Detect which cell encompasses the target text, then output its [X, Y] center coordinate. 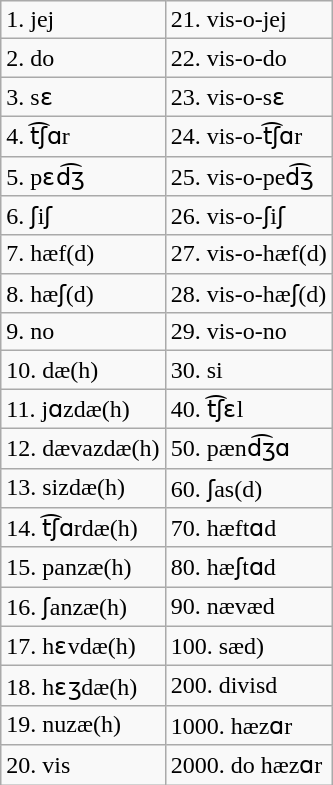
29. vis-o-no [248, 332]
18. hɛʒdæ(h) [83, 686]
8. hæʃ(d) [83, 293]
60. ʃas(d) [248, 488]
12. dævazdæ(h) [83, 448]
1. jej [83, 20]
5. pɛd͡ʒ [83, 176]
19. nuzæ(h) [83, 725]
10. dæ(h) [83, 370]
22. vis-o-do [248, 58]
9. no [83, 332]
13. sizdæ(h) [83, 488]
24. vis-o-t͡ʃɑr [248, 136]
20. vis [83, 765]
2000. do hæzɑr [248, 765]
23. vis-o-sɛ [248, 97]
2. do [83, 58]
11. jɑzdæ(h) [83, 409]
30. si [248, 370]
17. hɛvdæ(h) [83, 646]
1000. hæzɑr [248, 725]
7. hæf(d) [83, 254]
6. ʃiʃ [83, 216]
3. sɛ [83, 97]
40. t͡ʃɛl [248, 409]
14. t͡ʃɑrdæ(h) [83, 528]
4. t͡ʃɑr [83, 136]
70. hæftɑd [248, 528]
90. nævæd [248, 607]
80. hæʃtɑd [248, 567]
21. vis-o-jej [248, 20]
28. vis-o-hæʃ(d) [248, 293]
26. vis-o-ʃiʃ [248, 216]
50. pænd͡ʒɑ [248, 448]
15. panzæ(h) [83, 567]
16. ʃanzæ(h) [83, 607]
27. vis-o-hæf(d) [248, 254]
200. divisd [248, 686]
100. sæd) [248, 646]
25. vis-o-ped͡ʒ [248, 176]
